Identify which cell holds the provided text, then report its (x, y) central coordinate. 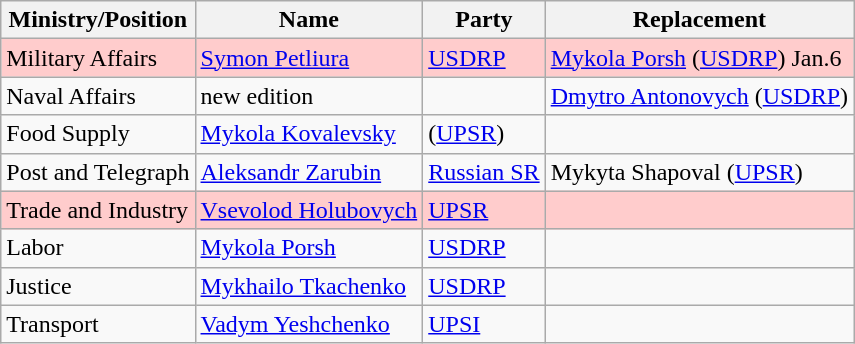
Post and Telegraph (98, 172)
UPSR (484, 210)
Mykola Kovalevsky (309, 134)
Symon Petliura (309, 58)
(UPSR) (484, 134)
Name (309, 20)
Mykyta Shapoval (UPSR) (699, 172)
Mykola Porsh (USDRP) Jan.6 (699, 58)
Labor (98, 248)
Military Affairs (98, 58)
Food Supply (98, 134)
Russian SR (484, 172)
Transport (98, 324)
Naval Affairs (98, 96)
Mykola Porsh (309, 248)
new edition (309, 96)
Vadym Yeshchenko (309, 324)
Justice (98, 286)
Party (484, 20)
UPSI (484, 324)
Ministry/Position (98, 20)
Vsevolod Holubovych (309, 210)
Replacement (699, 20)
Mykhailo Tkachenko (309, 286)
Dmytro Antonovych (USDRP) (699, 96)
Trade and Industry (98, 210)
Aleksandr Zarubin (309, 172)
